Capture the cell that displays the provided text and extract its (X, Y) central coordinate. 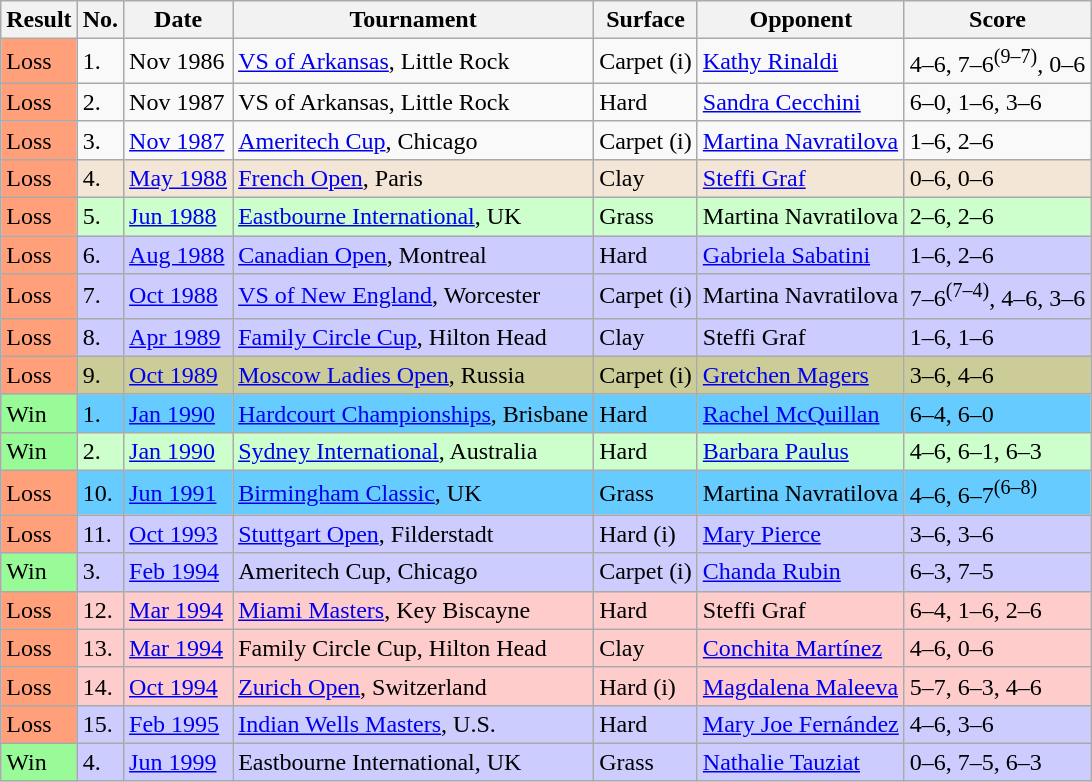
9. (100, 375)
Jun 1988 (178, 217)
12. (100, 610)
3–6, 4–6 (997, 375)
Hardcourt Championships, Brisbane (414, 413)
Gretchen Magers (800, 375)
0–6, 0–6 (997, 178)
Stuttgart Open, Filderstadt (414, 534)
Sandra Cecchini (800, 102)
Kathy Rinaldi (800, 62)
French Open, Paris (414, 178)
Surface (646, 20)
13. (100, 648)
6–3, 7–5 (997, 572)
Conchita Martínez (800, 648)
Chanda Rubin (800, 572)
4–6, 3–6 (997, 724)
Miami Masters, Key Biscayne (414, 610)
Barbara Paulus (800, 451)
Mary Joe Fernández (800, 724)
Result (39, 20)
Canadian Open, Montreal (414, 255)
0–6, 7–5, 6–3 (997, 762)
15. (100, 724)
Tournament (414, 20)
Oct 1994 (178, 686)
Jun 1999 (178, 762)
6–4, 1–6, 2–6 (997, 610)
14. (100, 686)
3–6, 3–6 (997, 534)
4–6, 7–6(9–7), 0–6 (997, 62)
Nathalie Tauziat (800, 762)
6. (100, 255)
Apr 1989 (178, 337)
Oct 1988 (178, 296)
Indian Wells Masters, U.S. (414, 724)
Gabriela Sabatini (800, 255)
Date (178, 20)
Feb 1994 (178, 572)
Opponent (800, 20)
4–6, 6–7(6–8) (997, 492)
5–7, 6–3, 4–6 (997, 686)
Score (997, 20)
6–0, 1–6, 3–6 (997, 102)
5. (100, 217)
6–4, 6–0 (997, 413)
7–6(7–4), 4–6, 3–6 (997, 296)
Moscow Ladies Open, Russia (414, 375)
Aug 1988 (178, 255)
10. (100, 492)
7. (100, 296)
Sydney International, Australia (414, 451)
Feb 1995 (178, 724)
Oct 1993 (178, 534)
Rachel McQuillan (800, 413)
1–6, 1–6 (997, 337)
11. (100, 534)
Zurich Open, Switzerland (414, 686)
Oct 1989 (178, 375)
Mary Pierce (800, 534)
Nov 1986 (178, 62)
Birmingham Classic, UK (414, 492)
Jun 1991 (178, 492)
2–6, 2–6 (997, 217)
4–6, 0–6 (997, 648)
4–6, 6–1, 6–3 (997, 451)
No. (100, 20)
VS of New England, Worcester (414, 296)
May 1988 (178, 178)
Magdalena Maleeva (800, 686)
8. (100, 337)
